Determine the [X, Y] coordinate at the center of the cell enclosing the given text.  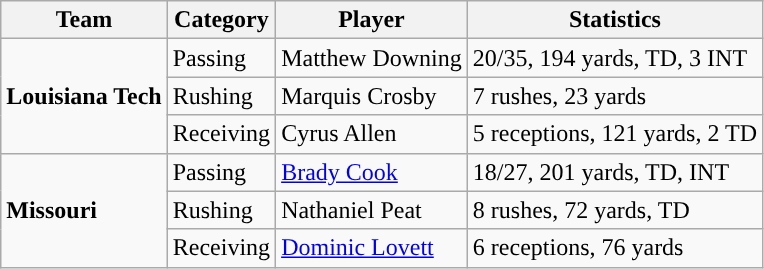
Category [221, 20]
7 rushes, 23 yards [614, 96]
20/35, 194 yards, TD, 3 INT [614, 58]
Missouri [84, 210]
5 receptions, 121 yards, 2 TD [614, 134]
Player [372, 20]
8 rushes, 72 yards, TD [614, 210]
Statistics [614, 20]
Nathaniel Peat [372, 210]
Louisiana Tech [84, 96]
Marquis Crosby [372, 96]
18/27, 201 yards, TD, INT [614, 172]
Cyrus Allen [372, 134]
Brady Cook [372, 172]
Team [84, 20]
Dominic Lovett [372, 248]
Matthew Downing [372, 58]
6 receptions, 76 yards [614, 248]
